Detect which cell encompasses the target text, then output its (X, Y) center coordinate. 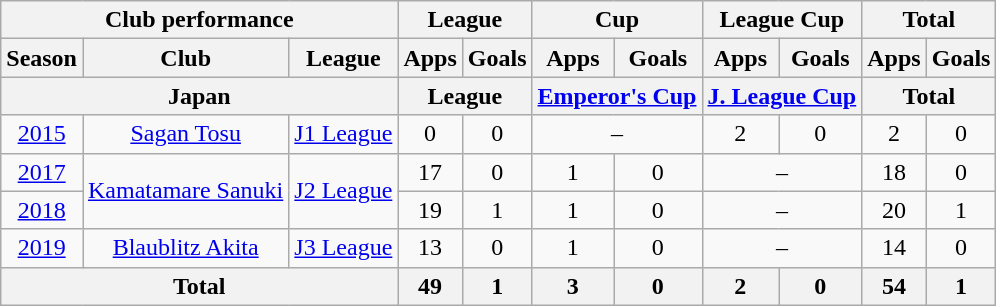
14 (894, 248)
Emperor's Cup (617, 96)
2018 (42, 210)
19 (430, 210)
Blaublitz Akita (185, 248)
20 (894, 210)
J1 League (344, 134)
Season (42, 58)
17 (430, 172)
J3 League (344, 248)
J2 League (344, 191)
Kamatamare Sanuki (185, 191)
54 (894, 286)
Club performance (200, 20)
49 (430, 286)
3 (573, 286)
2019 (42, 248)
Cup (617, 20)
2017 (42, 172)
Club (185, 58)
13 (430, 248)
Sagan Tosu (185, 134)
J. League Cup (782, 96)
Japan (200, 96)
2015 (42, 134)
18 (894, 172)
League Cup (782, 20)
